Output the [x, y] coordinate of the center of the cell containing the given text.  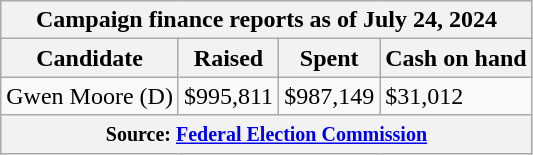
Cash on hand [456, 58]
$31,012 [456, 96]
Candidate [90, 58]
$995,811 [228, 96]
Source: Federal Election Commission [266, 134]
Campaign finance reports as of July 24, 2024 [266, 20]
Spent [330, 58]
$987,149 [330, 96]
Raised [228, 58]
Gwen Moore (D) [90, 96]
